Identify which cell holds the provided text, then report its [x, y] central coordinate. 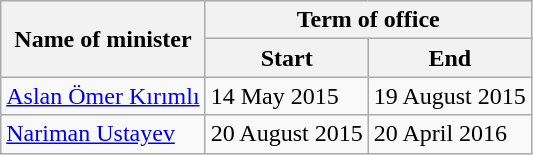
20 August 2015 [286, 134]
Term of office [368, 20]
19 August 2015 [450, 96]
Name of minister [103, 39]
Start [286, 58]
End [450, 58]
Nariman Ustayev [103, 134]
Aslan Ömer Kırımlı [103, 96]
14 May 2015 [286, 96]
20 April 2016 [450, 134]
